Determine the [x, y] coordinate at the center of the cell enclosing the given text.  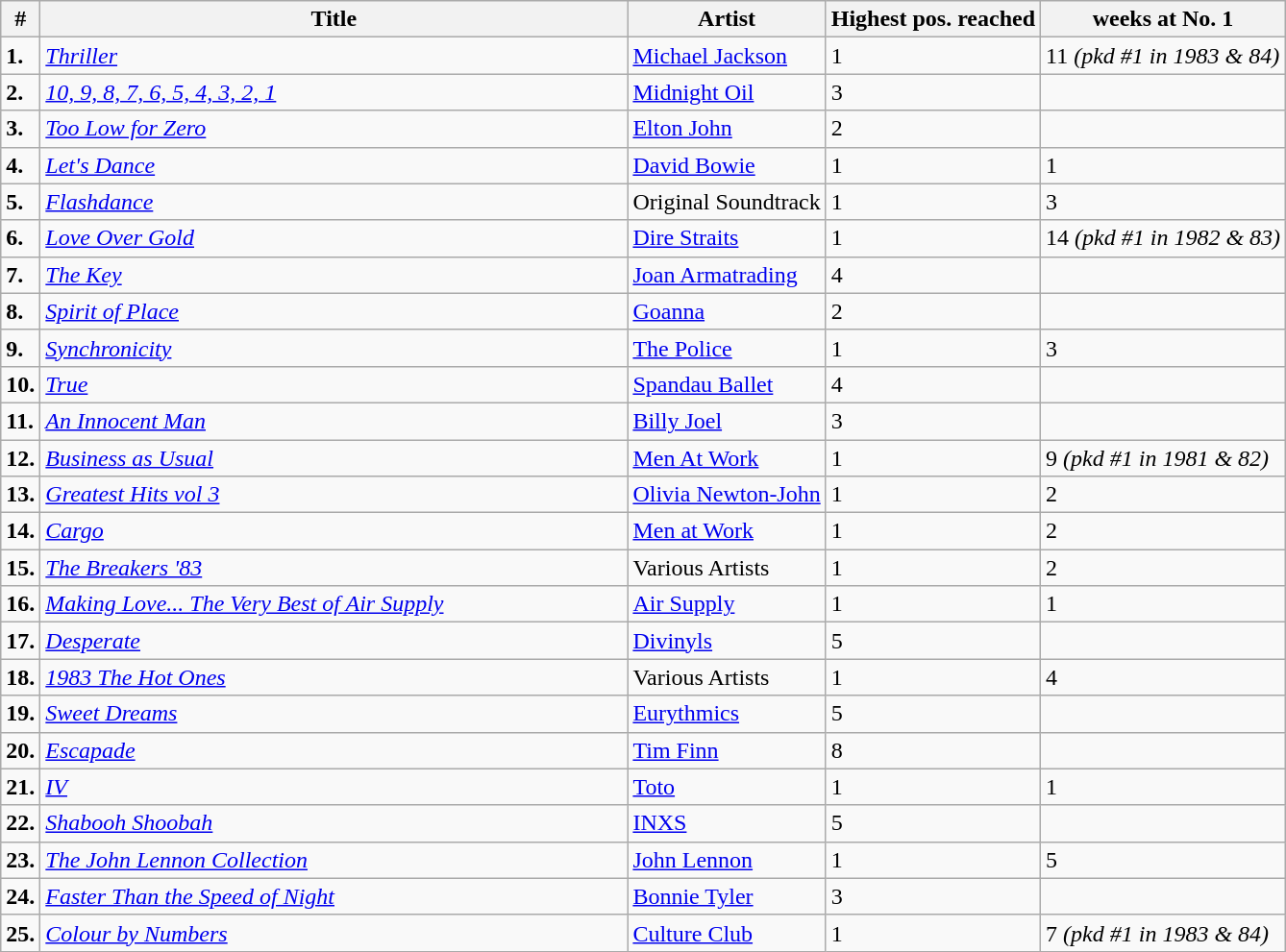
Tim Finn [727, 750]
10. [21, 384]
9. [21, 348]
13. [21, 495]
Elton John [727, 129]
5. [21, 202]
Cargo [334, 531]
The Key [334, 275]
Men at Work [727, 531]
Eurythmics [727, 714]
Faster Than the Speed of Night [334, 896]
An Innocent Man [334, 421]
14 (pkd #1 in 1982 & 83) [1163, 238]
Air Supply [727, 604]
Dire Straits [727, 238]
8. [21, 311]
14. [21, 531]
Billy Joel [727, 421]
Let's Dance [334, 165]
4. [21, 165]
22. [21, 823]
15. [21, 568]
Shabooh Shoobah [334, 823]
Men At Work [727, 458]
Business as Usual [334, 458]
11. [21, 421]
Olivia Newton-John [727, 495]
Bonnie Tyler [727, 896]
1983 The Hot Ones [334, 677]
IV [334, 787]
Title [334, 19]
The Police [727, 348]
Toto [727, 787]
Goanna [727, 311]
Greatest Hits vol 3 [334, 495]
21. [21, 787]
9 (pkd #1 in 1981 & 82) [1163, 458]
1. [21, 56]
23. [21, 860]
Michael Jackson [727, 56]
Escapade [334, 750]
Spirit of Place [334, 311]
David Bowie [727, 165]
Culture Club [727, 933]
11 (pkd #1 in 1983 & 84) [1163, 56]
8 [932, 750]
7 (pkd #1 in 1983 & 84) [1163, 933]
17. [21, 641]
24. [21, 896]
The John Lennon Collection [334, 860]
Love Over Gold [334, 238]
Colour by Numbers [334, 933]
Divinyls [727, 641]
Synchronicity [334, 348]
10, 9, 8, 7, 6, 5, 4, 3, 2, 1 [334, 92]
Sweet Dreams [334, 714]
Midnight Oil [727, 92]
12. [21, 458]
Spandau Ballet [727, 384]
Desperate [334, 641]
Thriller [334, 56]
weeks at No. 1 [1163, 19]
18. [21, 677]
Highest pos. reached [932, 19]
20. [21, 750]
# [21, 19]
7. [21, 275]
Too Low for Zero [334, 129]
25. [21, 933]
3. [21, 129]
True [334, 384]
6. [21, 238]
INXS [727, 823]
Making Love... The Very Best of Air Supply [334, 604]
16. [21, 604]
Flashdance [334, 202]
John Lennon [727, 860]
Original Soundtrack [727, 202]
2. [21, 92]
Joan Armatrading [727, 275]
19. [21, 714]
Artist [727, 19]
The Breakers '83 [334, 568]
